Locate the cell with the specified text and output its (X, Y) center coordinate. 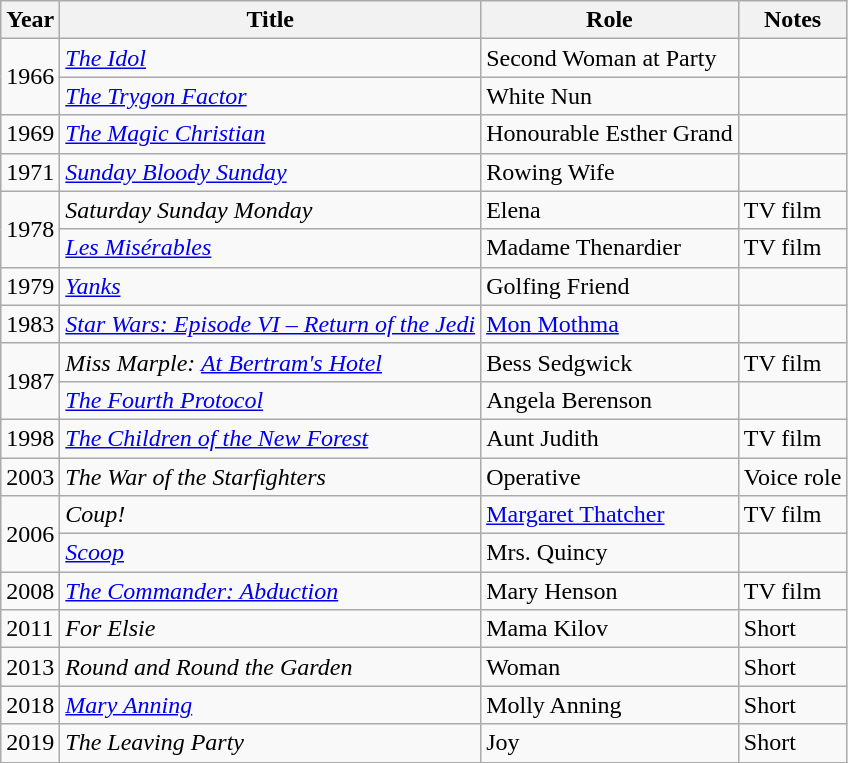
2019 (30, 743)
Star Wars: Episode VI – Return of the Jedi (270, 324)
Voice role (792, 477)
1969 (30, 134)
Mary Anning (270, 705)
For Elsie (270, 629)
Sunday Bloody Sunday (270, 172)
1998 (30, 438)
Second Woman at Party (610, 58)
The Commander: Abduction (270, 591)
Year (30, 20)
2008 (30, 591)
Joy (610, 743)
Yanks (270, 286)
Title (270, 20)
Role (610, 20)
2006 (30, 534)
Mon Mothma (610, 324)
Miss Marple: At Bertram's Hotel (270, 362)
Rowing Wife (610, 172)
The Trygon Factor (270, 96)
1966 (30, 77)
The Children of the New Forest (270, 438)
Elena (610, 210)
Molly Anning (610, 705)
2011 (30, 629)
Mama Kilov (610, 629)
Scoop (270, 553)
The Magic Christian (270, 134)
The Leaving Party (270, 743)
Aunt Judith (610, 438)
2018 (30, 705)
The War of the Starfighters (270, 477)
Angela Berenson (610, 400)
Notes (792, 20)
The Idol (270, 58)
White Nun (610, 96)
Margaret Thatcher (610, 515)
1987 (30, 381)
Mrs. Quincy (610, 553)
Bess Sedgwick (610, 362)
Round and Round the Garden (270, 667)
Woman (610, 667)
Mary Henson (610, 591)
Operative (610, 477)
Coup! (270, 515)
Golfing Friend (610, 286)
Les Misérables (270, 248)
2003 (30, 477)
Saturday Sunday Monday (270, 210)
The Fourth Protocol (270, 400)
1983 (30, 324)
Madame Thenardier (610, 248)
1978 (30, 229)
1979 (30, 286)
Honourable Esther Grand (610, 134)
1971 (30, 172)
2013 (30, 667)
